From the cell containing the given text, extract its center point as [x, y] coordinate. 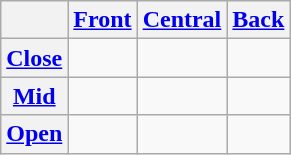
Mid [34, 96]
Close [34, 58]
Open [34, 134]
Back [258, 20]
Central [182, 20]
Front [102, 20]
